From the cell containing the given text, extract its center point as [x, y] coordinate. 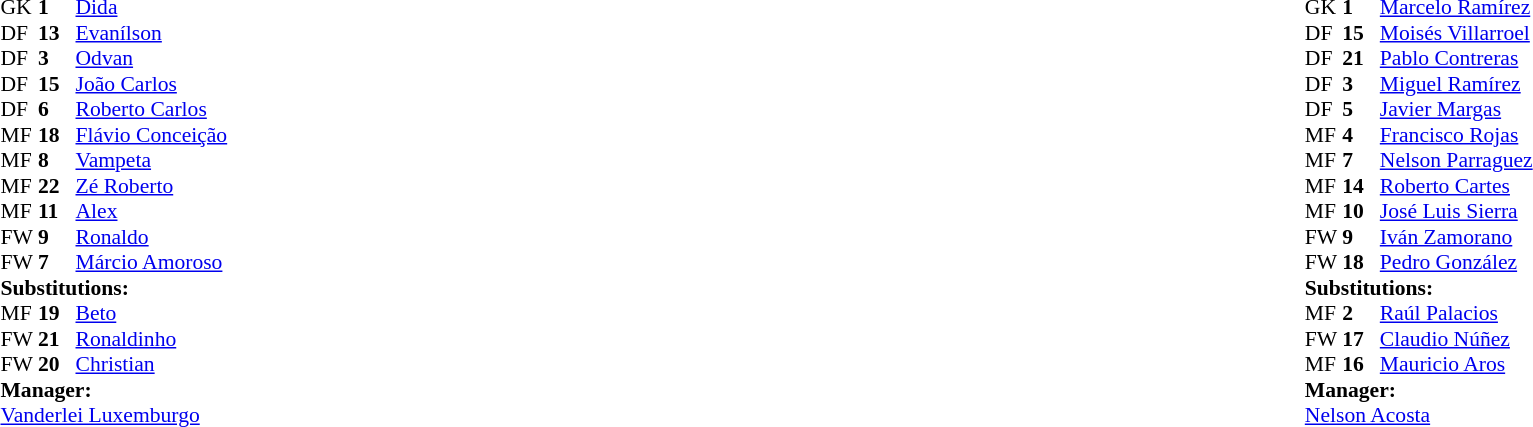
11 [57, 211]
Ronaldinho [152, 339]
Márcio Amoroso [152, 263]
Javier Margas [1456, 109]
Odvan [152, 59]
Beto [152, 313]
5 [1361, 109]
Pedro González [1456, 263]
João Carlos [152, 84]
16 [1361, 365]
8 [57, 161]
2 [1361, 313]
10 [1361, 211]
Roberto Cartes [1456, 186]
José Luis Sierra [1456, 211]
Miguel Ramírez [1456, 84]
17 [1361, 339]
Pablo Contreras [1456, 59]
Ronaldo [152, 237]
Claudio Núñez [1456, 339]
Nelson Parraguez [1456, 161]
Raúl Palacios [1456, 313]
Flávio Conceição [152, 135]
13 [57, 33]
14 [1361, 186]
Vampeta [152, 161]
Alex [152, 211]
Moisés Villarroel [1456, 33]
Iván Zamorano [1456, 237]
Zé Roberto [152, 186]
4 [1361, 135]
Evanílson [152, 33]
6 [57, 109]
20 [57, 365]
Francisco Rojas [1456, 135]
Mauricio Aros [1456, 365]
22 [57, 186]
Christian [152, 365]
Roberto Carlos [152, 109]
19 [57, 313]
